For the text-containing cell, return its midpoint in [X, Y] coordinate format. 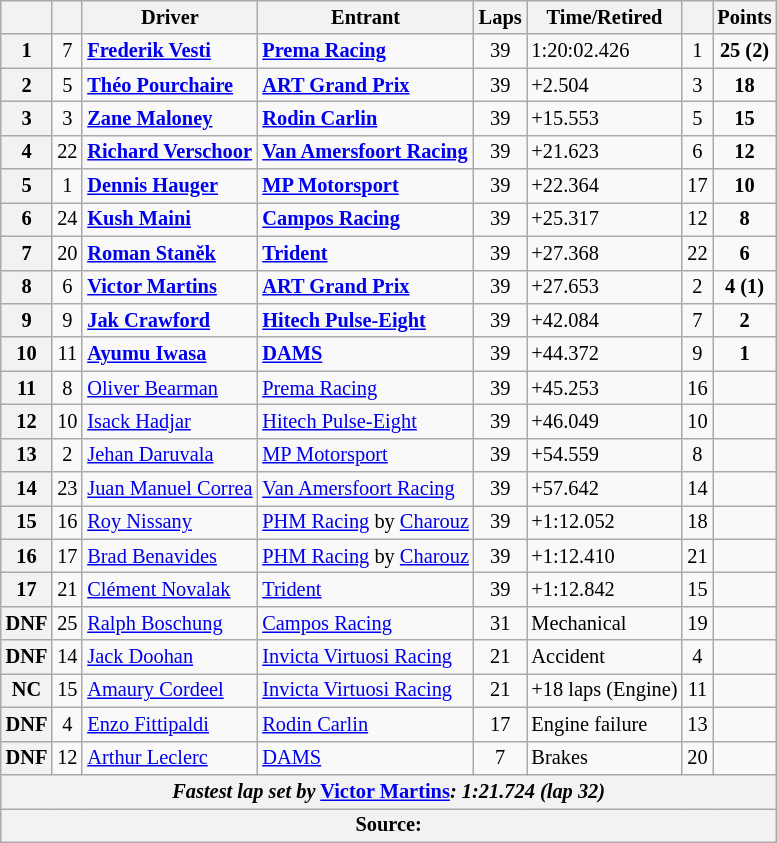
Arthur Leclerc [170, 758]
Driver [170, 17]
Amaury Cordeel [170, 690]
+15.553 [605, 118]
Isack Hadjar [170, 421]
24 [67, 219]
+21.623 [605, 152]
Théo Pourchaire [170, 85]
+1:12.052 [605, 522]
+46.049 [605, 421]
Fastest lap set by Victor Martins: 1:21.724 (lap 32) [389, 791]
+22.364 [605, 186]
+1:12.410 [605, 556]
Kush Maini [170, 219]
+45.253 [605, 388]
Jak Crawford [170, 320]
Ralph Boschung [170, 623]
+18 laps (Engine) [605, 690]
Brad Benavides [170, 556]
+2.504 [605, 85]
+42.084 [605, 320]
25 [67, 623]
+57.642 [605, 489]
31 [500, 623]
Entrant [365, 17]
Roman Staněk [170, 253]
+54.559 [605, 455]
19 [697, 623]
Brakes [605, 758]
Victor Martins [170, 287]
Points [744, 17]
+1:12.842 [605, 589]
Jehan Daruvala [170, 455]
Mechanical [605, 623]
Dennis Hauger [170, 186]
Ayumu Iwasa [170, 354]
Jack Doohan [170, 657]
1:20:02.426 [605, 51]
Clément Novalak [170, 589]
NC [27, 690]
+44.372 [605, 354]
Engine failure [605, 724]
Oliver Bearman [170, 388]
Laps [500, 17]
Zane Maloney [170, 118]
23 [67, 489]
Richard Verschoor [170, 152]
4 (1) [744, 287]
+27.368 [605, 253]
25 (2) [744, 51]
Juan Manuel Correa [170, 489]
Enzo Fittipaldi [170, 724]
+25.317 [605, 219]
Time/Retired [605, 17]
Accident [605, 657]
+27.653 [605, 287]
Source: [389, 825]
Frederik Vesti [170, 51]
Roy Nissany [170, 522]
